Locate the cell with the specified text and output its [x, y] center coordinate. 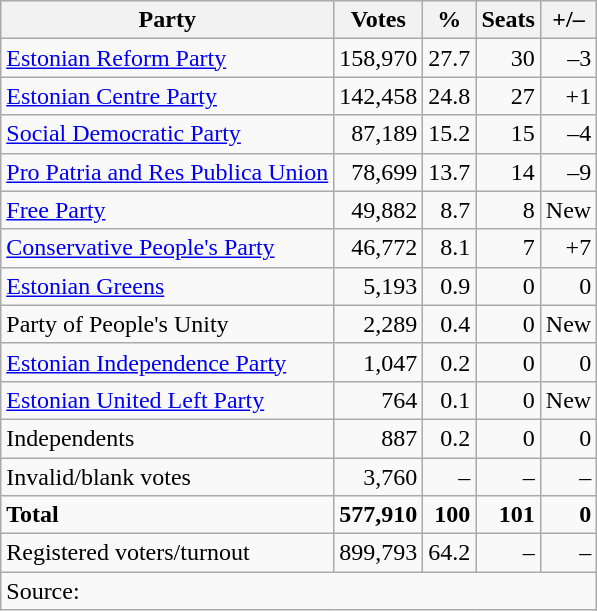
100 [450, 515]
Estonian Reform Party [168, 58]
887 [378, 438]
0.1 [450, 400]
+1 [568, 96]
15 [508, 134]
30 [508, 58]
Total [168, 515]
899,793 [378, 553]
Votes [378, 20]
% [450, 20]
8.1 [450, 248]
8.7 [450, 210]
14 [508, 172]
27 [508, 96]
Social Democratic Party [168, 134]
158,970 [378, 58]
46,772 [378, 248]
–4 [568, 134]
101 [508, 515]
Estonian United Left Party [168, 400]
Conservative People's Party [168, 248]
Source: [299, 591]
Registered voters/turnout [168, 553]
13.7 [450, 172]
27.7 [450, 58]
78,699 [378, 172]
Invalid/blank votes [168, 477]
Estonian Independence Party [168, 362]
49,882 [378, 210]
–3 [568, 58]
142,458 [378, 96]
0.4 [450, 324]
Free Party [168, 210]
Party of People's Unity [168, 324]
8 [508, 210]
–9 [568, 172]
0.9 [450, 286]
7 [508, 248]
Independents [168, 438]
24.8 [450, 96]
15.2 [450, 134]
+7 [568, 248]
5,193 [378, 286]
1,047 [378, 362]
Estonian Centre Party [168, 96]
Party [168, 20]
+/– [568, 20]
64.2 [450, 553]
2,289 [378, 324]
764 [378, 400]
Estonian Greens [168, 286]
577,910 [378, 515]
Seats [508, 20]
Pro Patria and Res Publica Union [168, 172]
3,760 [378, 477]
87,189 [378, 134]
